Search for the cell housing the specified text and yield its (x, y) center coordinate. 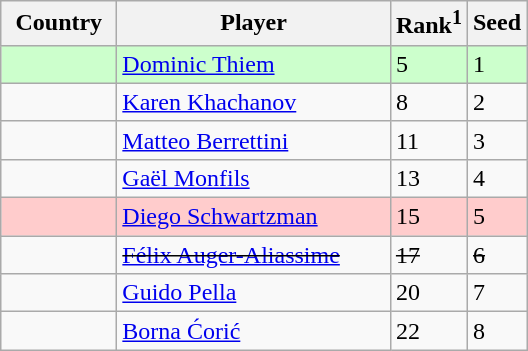
Borna Ćorić (254, 331)
Félix Auger-Aliassime (254, 255)
Diego Schwartzman (254, 217)
17 (428, 255)
20 (428, 293)
3 (496, 140)
4 (496, 178)
Player (254, 24)
11 (428, 140)
22 (428, 331)
Gaël Monfils (254, 178)
Karen Khachanov (254, 102)
2 (496, 102)
Country (59, 24)
Matteo Berrettini (254, 140)
13 (428, 178)
7 (496, 293)
Rank1 (428, 24)
Dominic Thiem (254, 64)
1 (496, 64)
Guido Pella (254, 293)
15 (428, 217)
Seed (496, 24)
6 (496, 255)
